Return the (x, y) coordinate for the center point of the cell that contains the specified text.  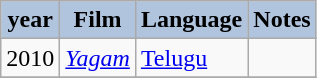
year (30, 20)
Film (98, 20)
Telugu (191, 58)
Language (191, 20)
2010 (30, 58)
Notes (282, 20)
Yagam (98, 58)
